Locate the cell with the specified text and output its [x, y] center coordinate. 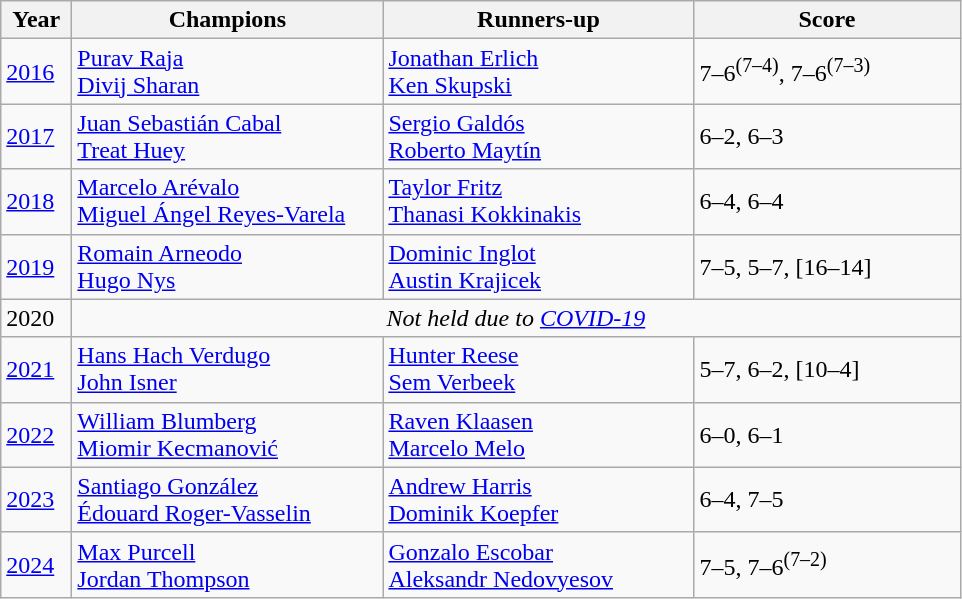
6–4, 6–4 [827, 202]
Max Purcell Jordan Thompson [228, 564]
2019 [36, 266]
5–7, 6–2, [10–4] [827, 370]
7–5, 5–7, [16–14] [827, 266]
Marcelo Arévalo Miguel Ángel Reyes-Varela [228, 202]
Year [36, 20]
7–5, 7–6(7–2) [827, 564]
Not held due to COVID-19 [516, 318]
2017 [36, 136]
2020 [36, 318]
Taylor Fritz Thanasi Kokkinakis [538, 202]
Runners-up [538, 20]
2024 [36, 564]
6–0, 6–1 [827, 434]
2018 [36, 202]
Andrew Harris Dominik Koepfer [538, 500]
Romain Arneodo Hugo Nys [228, 266]
7–6(7–4), 7–6(7–3) [827, 72]
2021 [36, 370]
Sergio Galdós Roberto Maytín [538, 136]
Score [827, 20]
2023 [36, 500]
Jonathan Erlich Ken Skupski [538, 72]
Juan Sebastián Cabal Treat Huey [228, 136]
2022 [36, 434]
2016 [36, 72]
Purav Raja Divij Sharan [228, 72]
Raven Klaasen Marcelo Melo [538, 434]
Hans Hach Verdugo John Isner [228, 370]
Santiago González Édouard Roger-Vasselin [228, 500]
6–4, 7–5 [827, 500]
Hunter Reese Sem Verbeek [538, 370]
William Blumberg Miomir Kecmanović [228, 434]
Dominic Inglot Austin Krajicek [538, 266]
6–2, 6–3 [827, 136]
Gonzalo Escobar Aleksandr Nedovyesov [538, 564]
Champions [228, 20]
